Return [x, y] of the center of cell containing provided text 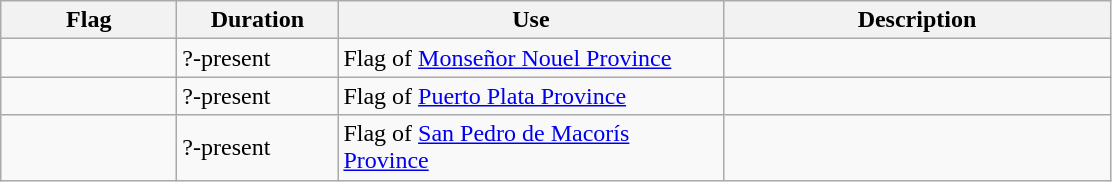
Description [917, 20]
Flag of Monseñor Nouel Province [531, 58]
Flag [89, 20]
Duration [258, 20]
Flag of Puerto Plata Province [531, 96]
Flag of San Pedro de Macorís Province [531, 148]
Use [531, 20]
